Scan for the cell matching the given text and deliver its [x, y] coordinate at center. 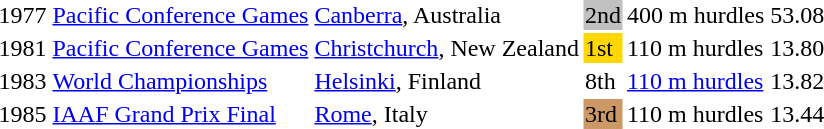
3rd [602, 114]
IAAF Grand Prix Final [180, 114]
1st [602, 48]
2nd [602, 15]
Christchurch, New Zealand [447, 48]
Rome, Italy [447, 114]
World Championships [180, 81]
8th [602, 81]
Helsinki, Finland [447, 81]
400 m hurdles [695, 15]
Canberra, Australia [447, 15]
